Determine the (X, Y) coordinate at the center of the cell enclosing the given text.  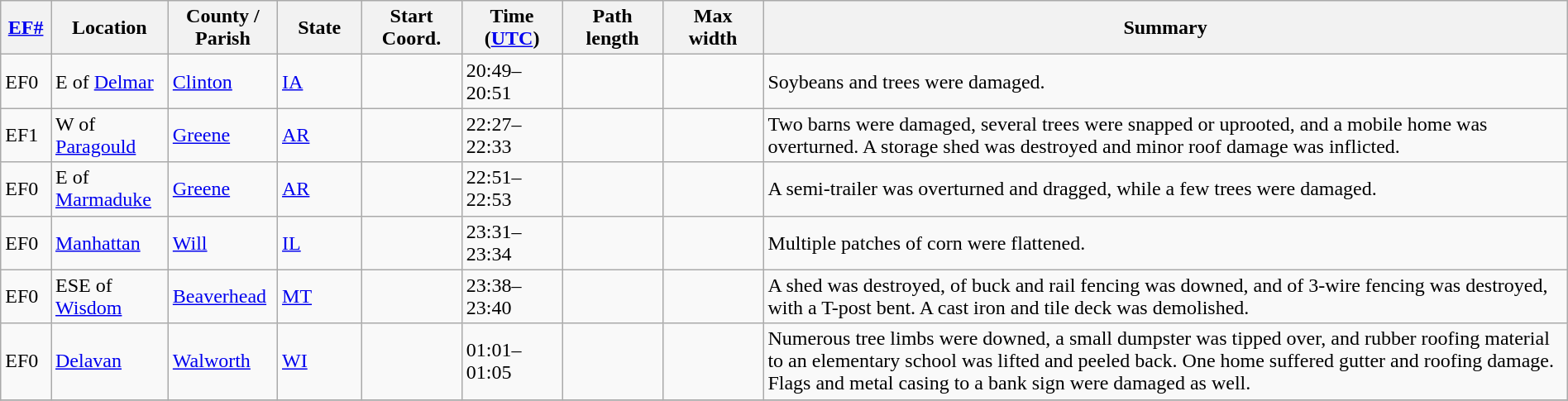
Path length (613, 28)
Time (UTC) (512, 28)
Max width (713, 28)
22:27–22:33 (512, 136)
01:01–01:05 (512, 361)
W of Paragould (110, 136)
State (319, 28)
E of Delmar (110, 81)
Soybeans and trees were damaged. (1165, 81)
EF# (26, 28)
Summary (1165, 28)
Manhattan (110, 243)
Will (222, 243)
Delavan (110, 361)
20:49–20:51 (512, 81)
Clinton (222, 81)
Multiple patches of corn were flattened. (1165, 243)
22:51–22:53 (512, 189)
Beaverhead (222, 296)
MT (319, 296)
IA (319, 81)
Walworth (222, 361)
Location (110, 28)
IL (319, 243)
A semi-trailer was overturned and dragged, while a few trees were damaged. (1165, 189)
E of Marmaduke (110, 189)
WI (319, 361)
23:38–23:40 (512, 296)
County / Parish (222, 28)
23:31–23:34 (512, 243)
ESE of Wisdom (110, 296)
EF1 (26, 136)
Start Coord. (412, 28)
